Locate the cell with the specified text and output its (X, Y) center coordinate. 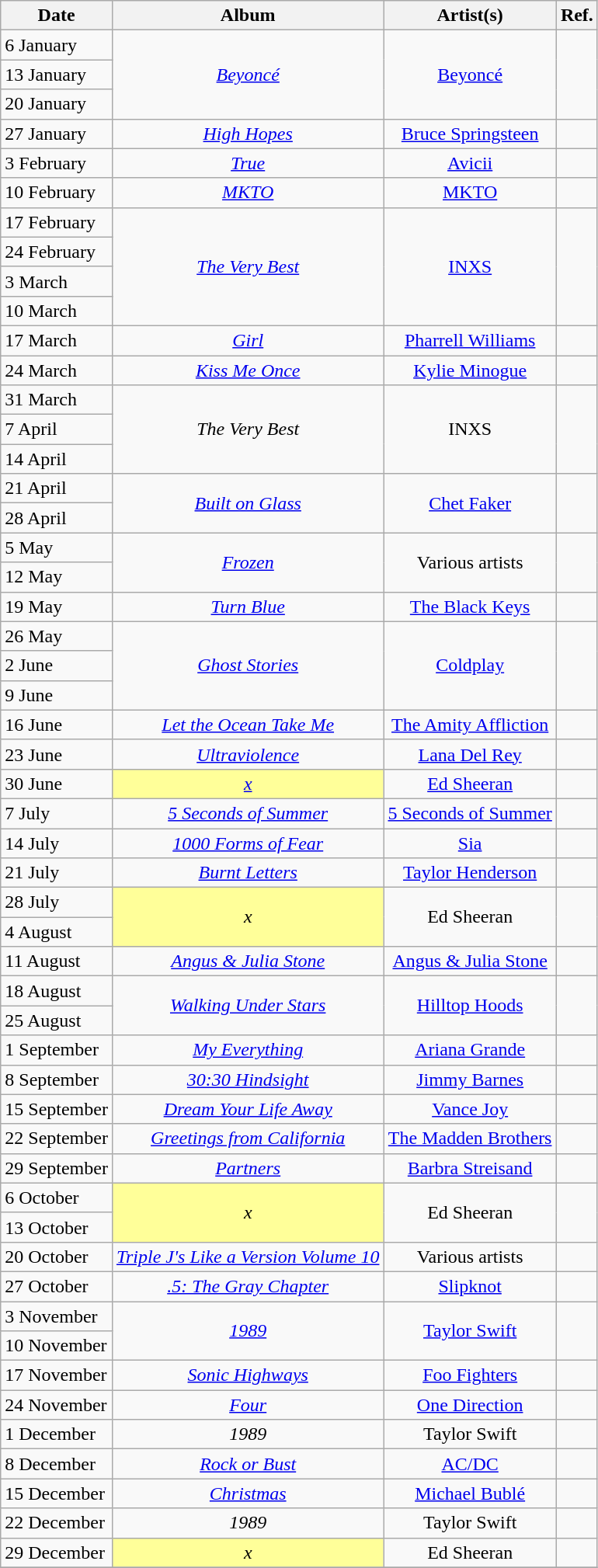
Frozen (248, 562)
15 December (57, 1493)
17 February (57, 222)
30 June (57, 784)
Turn Blue (248, 607)
24 March (57, 370)
12 May (57, 577)
20 January (57, 104)
28 April (57, 518)
6 January (57, 45)
3 February (57, 163)
Ghost Stories (248, 666)
High Hopes (248, 134)
4 August (57, 932)
One Direction (470, 1405)
Coldplay (470, 666)
3 November (57, 1316)
27 October (57, 1286)
Ref. (576, 16)
13 January (57, 75)
Bruce Springsteen (470, 134)
Triple J's Like a Version Volume 10 (248, 1257)
Ultraviolence (248, 754)
14 July (57, 843)
Chet Faker (470, 503)
24 February (57, 252)
21 April (57, 488)
20 October (57, 1257)
.5: The Gray Chapter (248, 1286)
1 December (57, 1434)
Let the Ocean Take Me (248, 725)
8 December (57, 1464)
22 September (57, 1139)
24 November (57, 1405)
AC/DC (470, 1464)
10 November (57, 1346)
28 July (57, 902)
25 August (57, 1020)
3 March (57, 281)
14 April (57, 459)
29 December (57, 1552)
My Everything (248, 1050)
11 August (57, 961)
Avicii (470, 163)
Greetings from California (248, 1139)
Christmas (248, 1493)
Dream Your Life Away (248, 1109)
9 June (57, 695)
Hilltop Hoods (470, 1006)
Album (248, 16)
The Amity Affliction (470, 725)
30:30 Hindsight (248, 1080)
26 May (57, 636)
Built on Glass (248, 503)
True (248, 163)
Kylie Minogue (470, 370)
23 June (57, 754)
6 October (57, 1198)
13 October (57, 1227)
27 January (57, 134)
15 September (57, 1109)
1000 Forms of Fear (248, 843)
Artist(s) (470, 16)
22 December (57, 1523)
5 May (57, 548)
31 March (57, 400)
7 July (57, 813)
Taylor Henderson (470, 873)
Ariana Grande (470, 1050)
21 July (57, 873)
10 March (57, 311)
19 May (57, 607)
The Black Keys (470, 607)
Foo Fighters (470, 1375)
Barbra Streisand (470, 1168)
18 August (57, 991)
Walking Under Stars (248, 1006)
Rock or Bust (248, 1464)
Pharrell Williams (470, 340)
8 September (57, 1080)
Burnt Letters (248, 873)
29 September (57, 1168)
Jimmy Barnes (470, 1080)
7 April (57, 429)
Slipknot (470, 1286)
The Madden Brothers (470, 1139)
Date (57, 16)
17 March (57, 340)
Girl (248, 340)
16 June (57, 725)
Kiss Me Once (248, 370)
Vance Joy (470, 1109)
2 June (57, 666)
10 February (57, 193)
17 November (57, 1375)
Michael Bublé (470, 1493)
Four (248, 1405)
Sia (470, 843)
Sonic Highways (248, 1375)
Lana Del Rey (470, 754)
Partners (248, 1168)
1 September (57, 1050)
